Search for the cell housing the specified text and yield its (x, y) center coordinate. 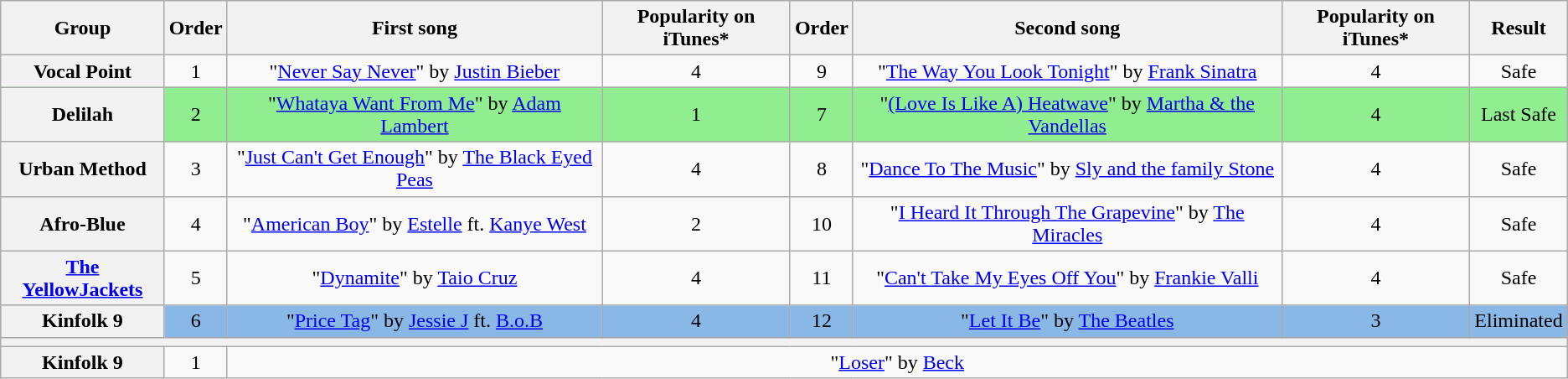
8 (821, 169)
Group (82, 29)
"Just Can't Get Enough" by The Black Eyed Peas (414, 169)
"American Boy" by Estelle ft. Kanye West (414, 223)
Vocal Point (82, 71)
"Whataya Want From Me" by Adam Lambert (414, 114)
First song (414, 29)
11 (821, 278)
"Never Say Never" by Justin Bieber (414, 71)
Result (1519, 29)
"Can't Take My Eyes Off You" by Frankie Valli (1067, 278)
12 (821, 321)
Eliminated (1519, 321)
Afro-Blue (82, 223)
6 (196, 321)
"Let It Be" by The Beatles (1067, 321)
Second song (1067, 29)
Last Safe (1519, 114)
7 (821, 114)
Urban Method (82, 169)
"I Heard It Through The Grapevine" by The Miracles (1067, 223)
5 (196, 278)
Delilah (82, 114)
"(Love Is Like A) Heatwave" by Martha & the Vandellas (1067, 114)
"Price Tag" by Jessie J ft. B.o.B (414, 321)
The YellowJackets (82, 278)
10 (821, 223)
"Dance To The Music" by Sly and the family Stone (1067, 169)
"Dynamite" by Taio Cruz (414, 278)
"Loser" by Beck (897, 362)
"The Way You Look Tonight" by Frank Sinatra (1067, 71)
9 (821, 71)
